Search for the cell housing the specified text and yield its (x, y) center coordinate. 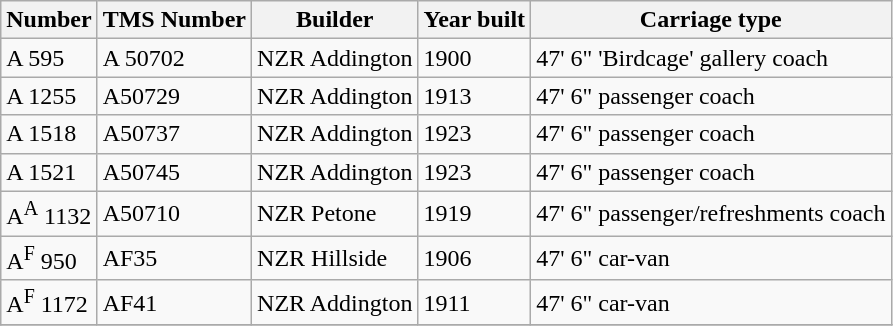
1900 (474, 58)
1913 (474, 96)
A50729 (174, 96)
NZR Hillside (335, 258)
AA 1132 (49, 214)
1911 (474, 302)
Builder (335, 20)
Year built (474, 20)
1906 (474, 258)
Carriage type (711, 20)
A 1518 (49, 134)
AF41 (174, 302)
NZR Petone (335, 214)
AF 950 (49, 258)
AF35 (174, 258)
47' 6" passenger/refreshments coach (711, 214)
A 1521 (49, 172)
TMS Number (174, 20)
Number (49, 20)
A 50702 (174, 58)
47' 6" 'Birdcage' gallery coach (711, 58)
1919 (474, 214)
A50745 (174, 172)
A 595 (49, 58)
A50737 (174, 134)
A50710 (174, 214)
AF 1172 (49, 302)
A 1255 (49, 96)
